Scan for the cell matching the given text and deliver its (X, Y) coordinate at center. 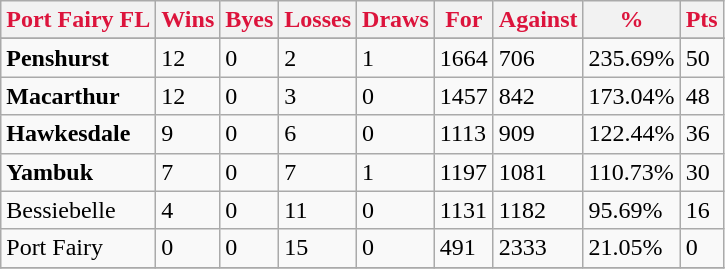
36 (702, 134)
1664 (464, 58)
Wins (188, 20)
Port Fairy FL (78, 20)
21.05% (632, 248)
16 (702, 210)
Macarthur (78, 96)
122.44% (632, 134)
For (464, 20)
6 (318, 134)
9 (188, 134)
1131 (464, 210)
95.69% (632, 210)
Bessiebelle (78, 210)
Penshurst (78, 58)
Yambuk (78, 172)
Against (538, 20)
Losses (318, 20)
Pts (702, 20)
173.04% (632, 96)
3 (318, 96)
110.73% (632, 172)
48 (702, 96)
1457 (464, 96)
491 (464, 248)
1081 (538, 172)
1197 (464, 172)
1113 (464, 134)
Draws (396, 20)
11 (318, 210)
30 (702, 172)
15 (318, 248)
Hawkesdale (78, 134)
Byes (250, 20)
909 (538, 134)
4 (188, 210)
% (632, 20)
2333 (538, 248)
235.69% (632, 58)
1182 (538, 210)
706 (538, 58)
Port Fairy (78, 248)
842 (538, 96)
50 (702, 58)
2 (318, 58)
